Provide the [X, Y] coordinate of the cell's center where the given text is located.  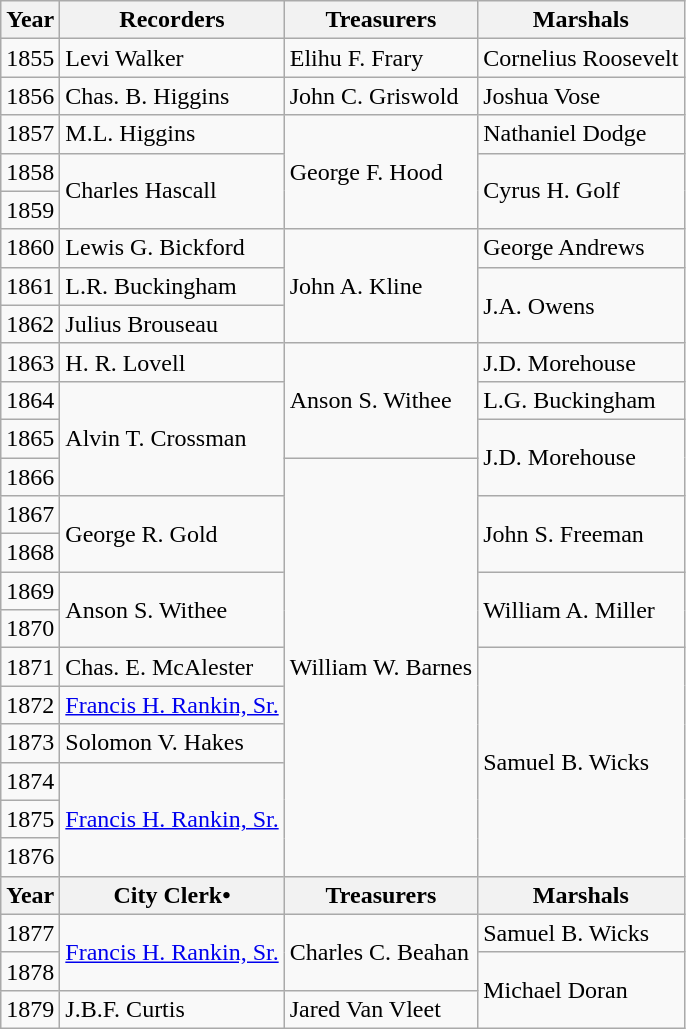
1855 [30, 58]
Michael Doran [581, 990]
1871 [30, 667]
Chas. E. McAlester [172, 667]
1875 [30, 819]
William W. Barnes [380, 668]
1858 [30, 172]
J.B.F. Curtis [172, 1009]
H. R. Lovell [172, 362]
Cyrus H. Golf [581, 191]
Charles Hascall [172, 191]
Lewis G. Bickford [172, 248]
1856 [30, 96]
George F. Hood [380, 172]
1863 [30, 362]
1867 [30, 515]
1866 [30, 477]
Levi Walker [172, 58]
1874 [30, 781]
1860 [30, 248]
John A. Kline [380, 286]
Nathaniel Dodge [581, 134]
John C. Griswold [380, 96]
1870 [30, 629]
J.A. Owens [581, 305]
Julius Brouseau [172, 324]
1868 [30, 553]
1877 [30, 933]
Cornelius Roosevelt [581, 58]
William A. Miller [581, 610]
L.R. Buckingham [172, 286]
1864 [30, 400]
M.L. Higgins [172, 134]
1861 [30, 286]
Charles C. Beahan [380, 952]
1878 [30, 971]
1876 [30, 857]
Chas. B. Higgins [172, 96]
Recorders [172, 20]
Alvin T. Crossman [172, 438]
1879 [30, 1009]
Joshua Vose [581, 96]
John S. Freeman [581, 534]
George R. Gold [172, 534]
1862 [30, 324]
George Andrews [581, 248]
1859 [30, 210]
L.G. Buckingham [581, 400]
1873 [30, 743]
Jared Van Vleet [380, 1009]
City Clerk• [172, 895]
1865 [30, 438]
1869 [30, 591]
Solomon V. Hakes [172, 743]
Elihu F. Frary [380, 58]
1857 [30, 134]
1872 [30, 705]
